Locate the cell with the specified text and output its [X, Y] center coordinate. 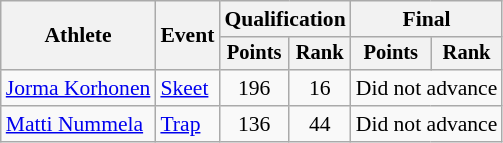
Athlete [78, 36]
44 [320, 124]
Skeet [187, 88]
Final [427, 19]
Jorma Korhonen [78, 88]
Matti Nummela [78, 124]
136 [254, 124]
Qualification [284, 19]
196 [254, 88]
Trap [187, 124]
Event [187, 36]
16 [320, 88]
